Return the (X, Y) coordinate for the center point of the cell that contains the specified text.  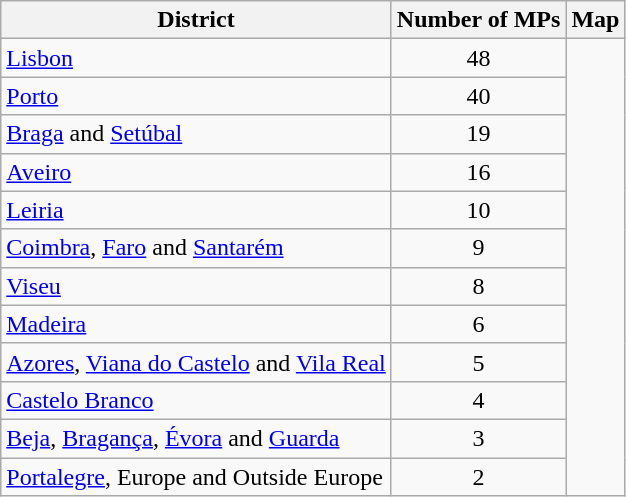
9 (478, 248)
2 (478, 477)
Leiria (196, 210)
Porto (196, 96)
Beja, Bragança, Évora and Guarda (196, 438)
Number of MPs (478, 20)
Map (596, 20)
3 (478, 438)
Portalegre, Europe and Outside Europe (196, 477)
Azores, Viana do Castelo and Vila Real (196, 362)
8 (478, 286)
48 (478, 58)
5 (478, 362)
Lisbon (196, 58)
Braga and Setúbal (196, 134)
16 (478, 172)
Castelo Branco (196, 400)
District (196, 20)
4 (478, 400)
40 (478, 96)
Coimbra, Faro and Santarém (196, 248)
6 (478, 324)
Viseu (196, 286)
Madeira (196, 324)
10 (478, 210)
19 (478, 134)
Aveiro (196, 172)
